Extract the [x, y] coordinate from the center of the cell holding the provided text.  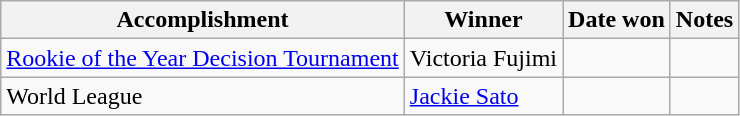
Jackie Sato [483, 96]
Date won [617, 20]
Victoria Fujimi [483, 58]
World League [203, 96]
Winner [483, 20]
Accomplishment [203, 20]
Rookie of the Year Decision Tournament [203, 58]
Notes [704, 20]
